Find where the given text appears and provide that cell's center as [X, Y] coordinate. 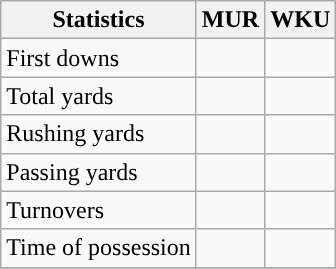
MUR [230, 20]
Time of possession [99, 248]
Total yards [99, 96]
Passing yards [99, 172]
Statistics [99, 20]
Turnovers [99, 210]
Rushing yards [99, 134]
WKU [300, 20]
First downs [99, 58]
